Detect which cell encompasses the target text, then output its (x, y) center coordinate. 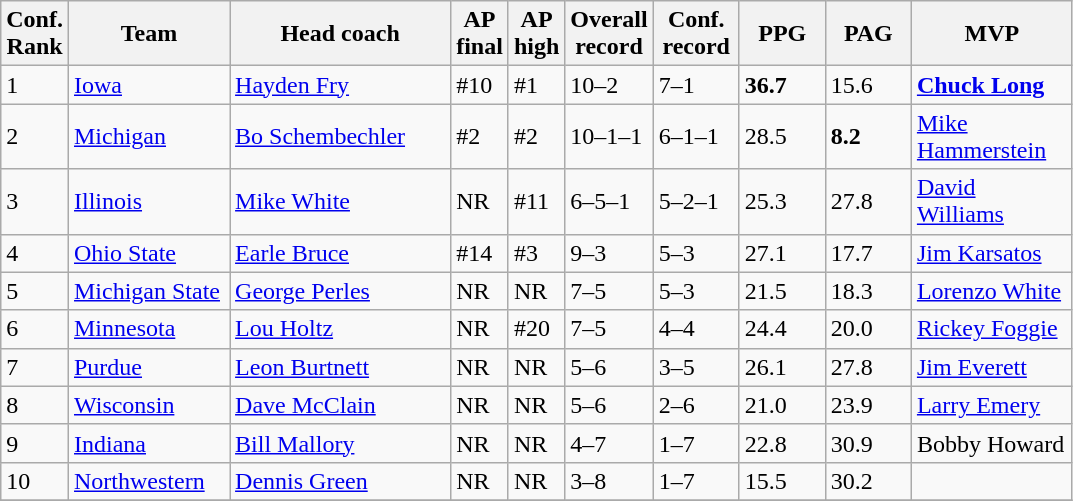
Dave McClain (340, 405)
Leon Burtnett (340, 367)
6–1–1 (696, 136)
24.4 (782, 329)
Illinois (148, 202)
Indiana (148, 443)
Bill Mallory (340, 443)
George Perles (340, 291)
Michigan (148, 136)
#1 (536, 85)
9–3 (609, 253)
Northwestern (148, 481)
Ohio State (148, 253)
2–6 (696, 405)
21.5 (782, 291)
AP final (480, 34)
6–5–1 (609, 202)
Lorenzo White (992, 291)
23.9 (868, 405)
9 (35, 443)
Chuck Long (992, 85)
Head coach (340, 34)
8.2 (868, 136)
PPG (782, 34)
#11 (536, 202)
21.0 (782, 405)
Michigan State (148, 291)
Jim Karsatos (992, 253)
#10 (480, 85)
22.8 (782, 443)
Bobby Howard (992, 443)
David Williams (992, 202)
10–2 (609, 85)
30.9 (868, 443)
Mike White (340, 202)
28.5 (782, 136)
Rickey Foggie (992, 329)
18.3 (868, 291)
Wisconsin (148, 405)
Conf. record (696, 34)
#20 (536, 329)
27.1 (782, 253)
15.6 (868, 85)
Overall record (609, 34)
10–1–1 (609, 136)
MVP (992, 34)
20.0 (868, 329)
3–8 (609, 481)
Minnesota (148, 329)
26.1 (782, 367)
3 (35, 202)
10 (35, 481)
#14 (480, 253)
4–4 (696, 329)
5–2–1 (696, 202)
3–5 (696, 367)
Purdue (148, 367)
17.7 (868, 253)
25.3 (782, 202)
Conf. Rank (35, 34)
Hayden Fry (340, 85)
Larry Emery (992, 405)
Dennis Green (340, 481)
36.7 (782, 85)
#3 (536, 253)
Bo Schembechler (340, 136)
Mike Hammerstein (992, 136)
1 (35, 85)
Team (148, 34)
4 (35, 253)
Jim Everett (992, 367)
7 (35, 367)
4–7 (609, 443)
15.5 (782, 481)
AP high (536, 34)
Earle Bruce (340, 253)
5 (35, 291)
Lou Holtz (340, 329)
30.2 (868, 481)
PAG (868, 34)
7–1 (696, 85)
6 (35, 329)
8 (35, 405)
Iowa (148, 85)
2 (35, 136)
